Identify which cell holds the provided text, then report its [x, y] central coordinate. 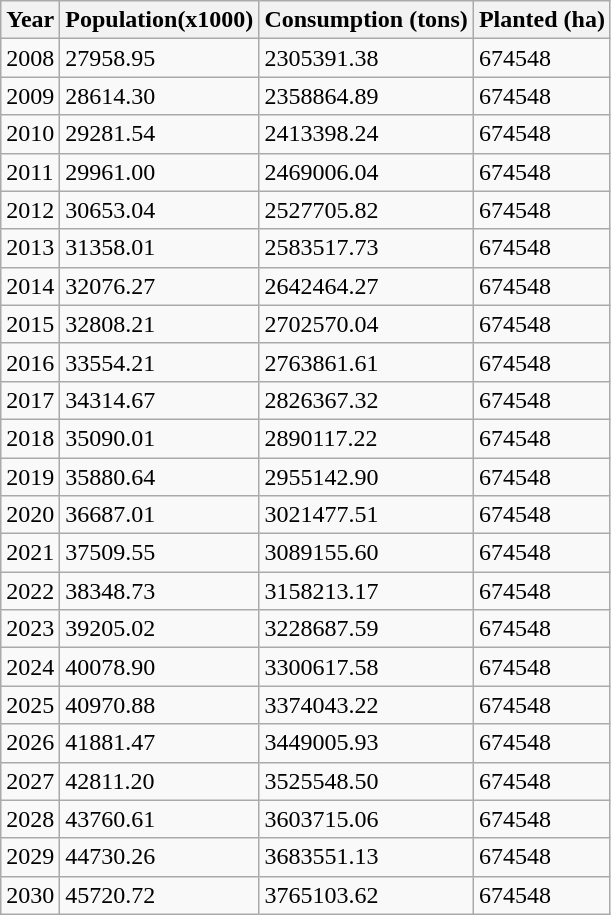
39205.02 [160, 629]
3300617.58 [366, 667]
3158213.17 [366, 591]
41881.47 [160, 743]
2018 [30, 438]
2642464.27 [366, 286]
2527705.82 [366, 210]
2014 [30, 286]
2016 [30, 362]
40078.90 [160, 667]
44730.26 [160, 857]
40970.88 [160, 705]
2469006.04 [366, 172]
2029 [30, 857]
Year [30, 20]
29961.00 [160, 172]
2009 [30, 96]
38348.73 [160, 591]
2023 [30, 629]
3228687.59 [366, 629]
2025 [30, 705]
2021 [30, 553]
2017 [30, 400]
35090.01 [160, 438]
2015 [30, 324]
2013 [30, 248]
2358864.89 [366, 96]
36687.01 [160, 515]
31358.01 [160, 248]
3021477.51 [366, 515]
2890117.22 [366, 438]
27958.95 [160, 58]
45720.72 [160, 895]
30653.04 [160, 210]
2012 [30, 210]
2826367.32 [366, 400]
3374043.22 [366, 705]
2008 [30, 58]
42811.20 [160, 781]
2763861.61 [366, 362]
Planted (ha) [542, 20]
3603715.06 [366, 819]
2027 [30, 781]
2011 [30, 172]
3765103.62 [366, 895]
32808.21 [160, 324]
34314.67 [160, 400]
37509.55 [160, 553]
3089155.60 [366, 553]
Population(x1000) [160, 20]
29281.54 [160, 134]
2030 [30, 895]
2019 [30, 477]
2026 [30, 743]
2583517.73 [366, 248]
2955142.90 [366, 477]
3449005.93 [366, 743]
28614.30 [160, 96]
2024 [30, 667]
3525548.50 [366, 781]
35880.64 [160, 477]
43760.61 [160, 819]
2702570.04 [366, 324]
2020 [30, 515]
3683551.13 [366, 857]
2305391.38 [366, 58]
2413398.24 [366, 134]
2010 [30, 134]
33554.21 [160, 362]
2028 [30, 819]
32076.27 [160, 286]
2022 [30, 591]
Consumption (tons) [366, 20]
